Scan for the cell matching the given text and deliver its (X, Y) coordinate at center. 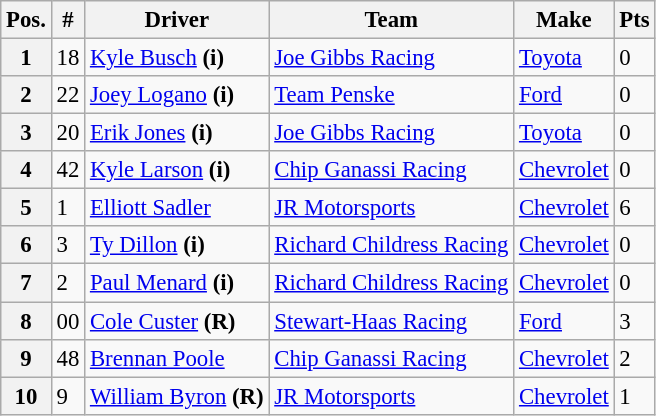
48 (68, 358)
18 (68, 58)
Team Penske (392, 95)
Driver (177, 20)
22 (68, 95)
Joey Logano (i) (177, 95)
William Byron (R) (177, 396)
Team (392, 20)
10 (26, 396)
Pts (634, 20)
Elliott Sadler (177, 208)
42 (68, 170)
4 (26, 170)
Ty Dillon (i) (177, 245)
# (68, 20)
Pos. (26, 20)
8 (26, 321)
Cole Custer (R) (177, 321)
00 (68, 321)
Erik Jones (i) (177, 133)
Make (564, 20)
Kyle Busch (i) (177, 58)
5 (26, 208)
20 (68, 133)
7 (26, 283)
Stewart-Haas Racing (392, 321)
Brennan Poole (177, 358)
Paul Menard (i) (177, 283)
Kyle Larson (i) (177, 170)
